Detect which cell encompasses the target text, then output its [X, Y] center coordinate. 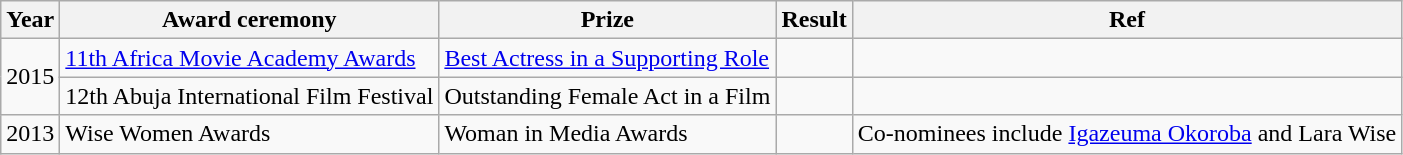
12th Abuja International Film Festival [250, 96]
Prize [608, 20]
Award ceremony [250, 20]
Year [30, 20]
Best Actress in a Supporting Role [608, 58]
Co-nominees include Igazeuma Okoroba and Lara Wise [1126, 134]
Ref [1126, 20]
11th Africa Movie Academy Awards [250, 58]
Outstanding Female Act in a Film [608, 96]
Result [814, 20]
Wise Women Awards [250, 134]
2013 [30, 134]
2015 [30, 77]
Woman in Media Awards [608, 134]
